Find where the given text appears and provide that cell's center as [x, y] coordinate. 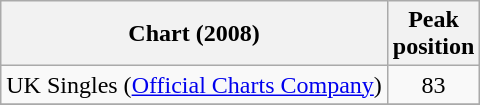
83 [433, 85]
UK Singles (Official Charts Company) [194, 85]
Peakposition [433, 34]
Chart (2008) [194, 34]
